For the text-containing cell, return its midpoint in (x, y) coordinate format. 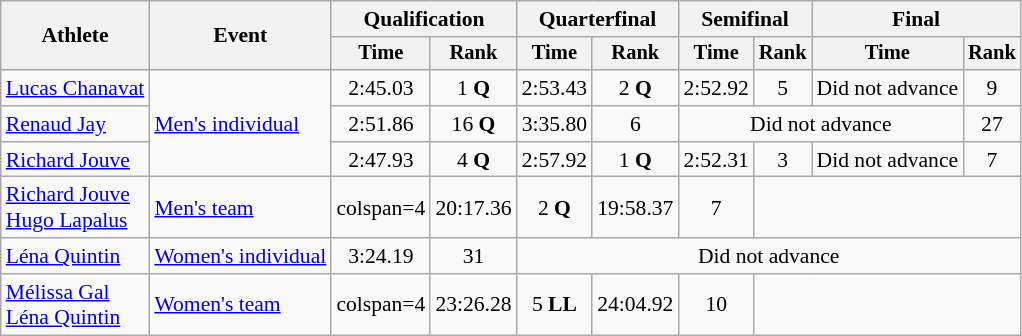
Richard Jouve (76, 160)
31 (473, 256)
2:47.93 (380, 160)
Qualification (424, 19)
5 LL (554, 304)
2:45.03 (380, 88)
9 (992, 88)
Women's team (240, 304)
Quarterfinal (598, 19)
Men's individual (240, 124)
10 (716, 304)
2:52.31 (716, 160)
Event (240, 36)
3 (783, 160)
2:52.92 (716, 88)
Men's team (240, 208)
16 Q (473, 124)
2:53.43 (554, 88)
Léna Quintin (76, 256)
3:35.80 (554, 124)
Athlete (76, 36)
Renaud Jay (76, 124)
3:24.19 (380, 256)
20:17.36 (473, 208)
24:04.92 (635, 304)
19:58.37 (635, 208)
2:57.92 (554, 160)
Final (916, 19)
Semifinal (744, 19)
6 (635, 124)
27 (992, 124)
Women's individual (240, 256)
5 (783, 88)
Lucas Chanavat (76, 88)
4 Q (473, 160)
2:51.86 (380, 124)
Richard JouveHugo Lapalus (76, 208)
23:26.28 (473, 304)
Mélissa GalLéna Quintin (76, 304)
